Determine the [X, Y] coordinate at the center of the cell enclosing the given text.  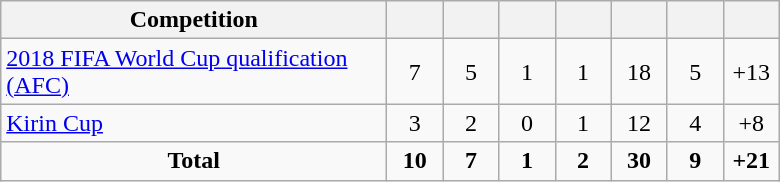
Kirin Cup [194, 123]
+13 [751, 72]
Competition [194, 20]
Total [194, 161]
+21 [751, 161]
30 [639, 161]
10 [415, 161]
12 [639, 123]
+8 [751, 123]
9 [695, 161]
18 [639, 72]
3 [415, 123]
2018 FIFA World Cup qualification (AFC) [194, 72]
0 [527, 123]
4 [695, 123]
